Output the (X, Y) coordinate of the center of the cell containing the given text.  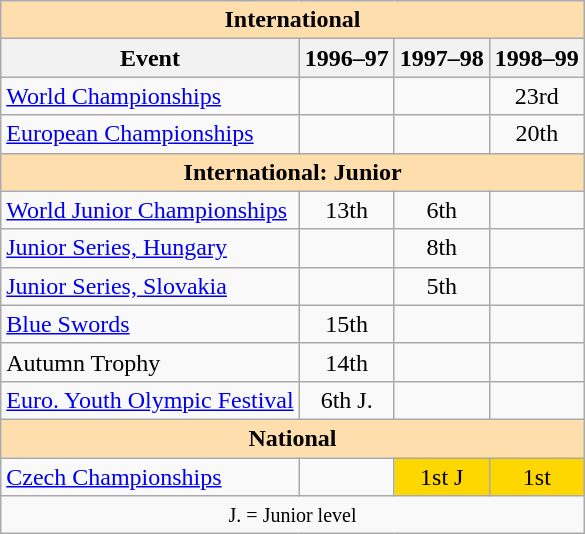
J. = Junior level (293, 515)
20th (536, 134)
14th (346, 362)
European Championships (150, 134)
Czech Championships (150, 477)
1st J (442, 477)
1st (536, 477)
6th (442, 210)
National (293, 438)
6th J. (346, 400)
Blue Swords (150, 324)
1997–98 (442, 58)
5th (442, 286)
8th (442, 248)
23rd (536, 96)
World Junior Championships (150, 210)
World Championships (150, 96)
1998–99 (536, 58)
International: Junior (293, 172)
Event (150, 58)
Junior Series, Slovakia (150, 286)
13th (346, 210)
Autumn Trophy (150, 362)
International (293, 20)
Euro. Youth Olympic Festival (150, 400)
15th (346, 324)
1996–97 (346, 58)
Junior Series, Hungary (150, 248)
